For the text-containing cell, return its midpoint in [X, Y] coordinate format. 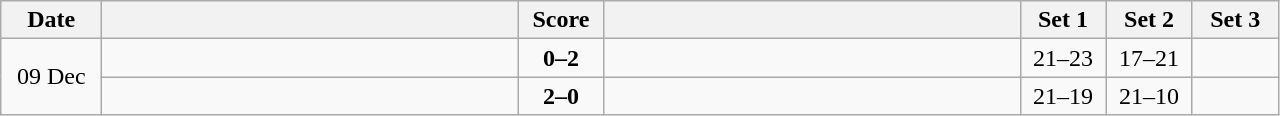
Set 1 [1063, 20]
21–19 [1063, 96]
Set 3 [1235, 20]
09 Dec [52, 77]
Score [561, 20]
2–0 [561, 96]
17–21 [1149, 58]
Date [52, 20]
21–23 [1063, 58]
21–10 [1149, 96]
0–2 [561, 58]
Set 2 [1149, 20]
